Return (x, y) of the center of cell containing provided text 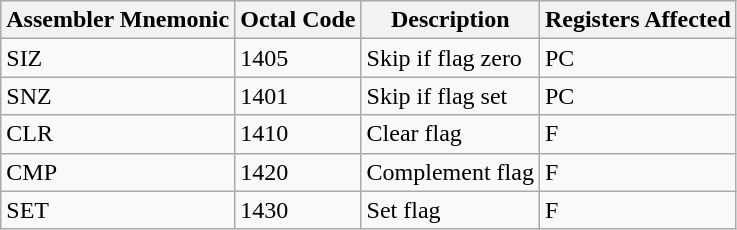
Clear flag (450, 134)
Registers Affected (638, 20)
Description (450, 20)
SNZ (118, 96)
1410 (298, 134)
SET (118, 210)
CMP (118, 172)
1405 (298, 58)
1401 (298, 96)
Octal Code (298, 20)
CLR (118, 134)
Skip if flag set (450, 96)
1420 (298, 172)
Complement flag (450, 172)
SIZ (118, 58)
1430 (298, 210)
Skip if flag zero (450, 58)
Set flag (450, 210)
Assembler Mnemonic (118, 20)
